For the text-containing cell, return its midpoint in (X, Y) coordinate format. 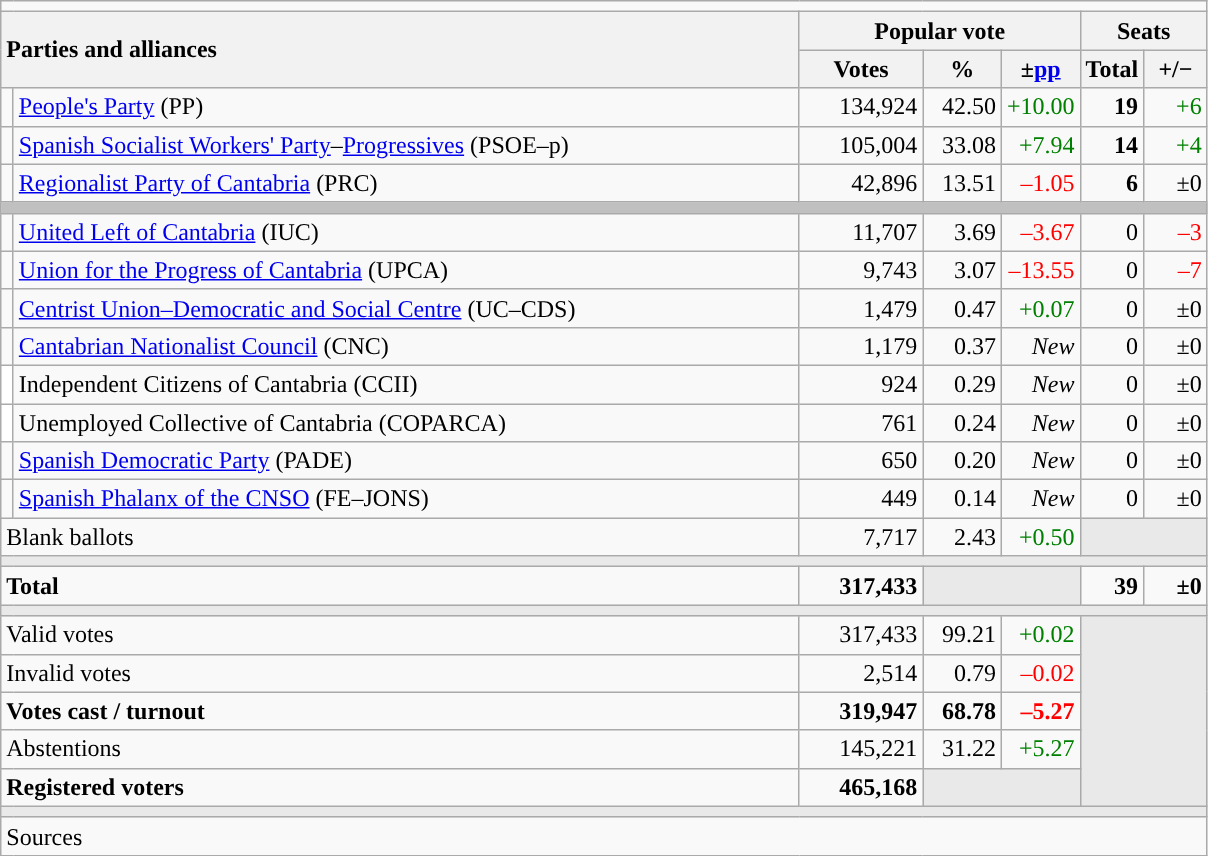
Votes cast / turnout (400, 711)
Regionalist Party of Cantabria (PRC) (406, 183)
105,004 (861, 145)
68.78 (962, 711)
People's Party (PP) (406, 107)
3.07 (962, 270)
+0.07 (1040, 308)
19 (1112, 107)
+/− (1176, 69)
Unemployed Collective of Cantabria (COPARCA) (406, 423)
United Left of Cantabria (IUC) (406, 232)
Spanish Phalanx of the CNSO (FE–JONS) (406, 499)
33.08 (962, 145)
11,707 (861, 232)
0.29 (962, 384)
–3.67 (1040, 232)
2,514 (861, 673)
0.37 (962, 346)
7,717 (861, 537)
42,896 (861, 183)
–5.27 (1040, 711)
Parties and alliances (400, 50)
–13.55 (1040, 270)
Spanish Socialist Workers' Party–Progressives (PSOE–p) (406, 145)
+4 (1176, 145)
924 (861, 384)
Union for the Progress of Cantabria (UPCA) (406, 270)
39 (1112, 586)
+0.50 (1040, 537)
761 (861, 423)
9,743 (861, 270)
42.50 (962, 107)
31.22 (962, 749)
0.47 (962, 308)
0.24 (962, 423)
–0.02 (1040, 673)
Blank ballots (400, 537)
134,924 (861, 107)
+5.27 (1040, 749)
+0.02 (1040, 635)
0.14 (962, 499)
–1.05 (1040, 183)
Cantabrian Nationalist Council (CNC) (406, 346)
0.79 (962, 673)
+10.00 (1040, 107)
±pp (1040, 69)
13.51 (962, 183)
Abstentions (400, 749)
Centrist Union–Democratic and Social Centre (UC–CDS) (406, 308)
–7 (1176, 270)
–3 (1176, 232)
% (962, 69)
650 (861, 461)
0.20 (962, 461)
99.21 (962, 635)
Independent Citizens of Cantabria (CCII) (406, 384)
+6 (1176, 107)
145,221 (861, 749)
2.43 (962, 537)
Popular vote (940, 31)
Registered voters (400, 787)
Votes (861, 69)
465,168 (861, 787)
Invalid votes (400, 673)
1,179 (861, 346)
449 (861, 499)
3.69 (962, 232)
Seats (1144, 31)
14 (1112, 145)
+7.94 (1040, 145)
6 (1112, 183)
Spanish Democratic Party (PADE) (406, 461)
Sources (604, 836)
Valid votes (400, 635)
319,947 (861, 711)
1,479 (861, 308)
